Locate the cell with the specified text and output its (X, Y) center coordinate. 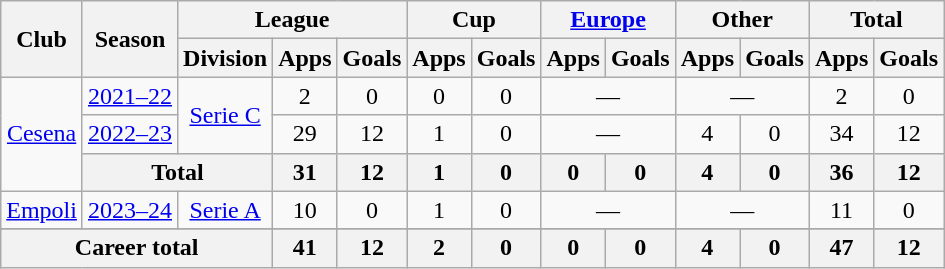
Cup (474, 20)
34 (841, 134)
Europe (608, 20)
Cesena (42, 134)
Empoli (42, 210)
10 (305, 210)
29 (305, 134)
Club (42, 39)
47 (841, 248)
Serie C (226, 115)
League (292, 20)
Career total (137, 248)
2021–22 (130, 96)
2022–23 (130, 134)
41 (305, 248)
Season (130, 39)
Division (226, 58)
Serie A (226, 210)
11 (841, 210)
Other (742, 20)
31 (305, 172)
2023–24 (130, 210)
36 (841, 172)
